For the text-containing cell, return its midpoint in [x, y] coordinate format. 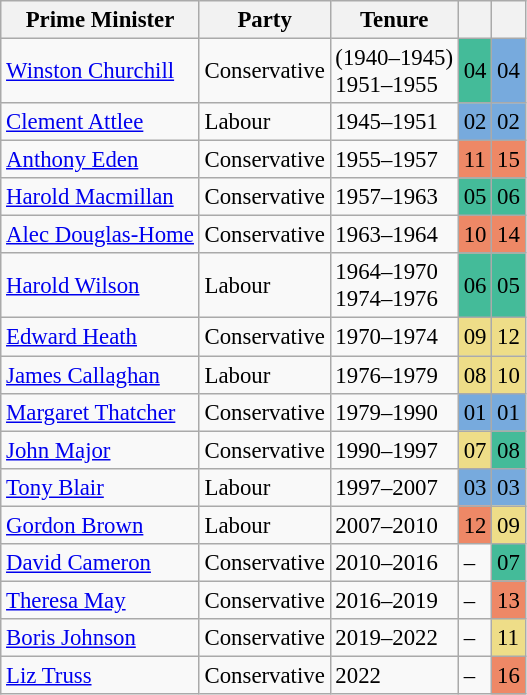
Liz Truss [100, 675]
(1940–1945)1951–1955 [394, 72]
Harold Macmillan [100, 197]
1997–2007 [394, 487]
Boris Johnson [100, 638]
1990–1997 [394, 450]
2019–2022 [394, 638]
2010–2016 [394, 563]
Margaret Thatcher [100, 412]
James Callaghan [100, 375]
Tony Blair [100, 487]
16 [508, 675]
13 [508, 600]
15 [508, 160]
Clement Attlee [100, 122]
1964–19701974–1976 [394, 286]
1957–1963 [394, 197]
1945–1951 [394, 122]
Party [264, 20]
1955–1957 [394, 160]
David Cameron [100, 563]
Anthony Eden [100, 160]
2016–2019 [394, 600]
2007–2010 [394, 525]
Alec Douglas-Home [100, 235]
Gordon Brown [100, 525]
2022 [394, 675]
Theresa May [100, 600]
Tenure [394, 20]
14 [508, 235]
Prime Minister [100, 20]
Winston Churchill [100, 72]
1979–1990 [394, 412]
Harold Wilson [100, 286]
1976–1979 [394, 375]
1963–1964 [394, 235]
1970–1974 [394, 337]
Edward Heath [100, 337]
John Major [100, 450]
